Identify which cell holds the provided text, then report its [x, y] central coordinate. 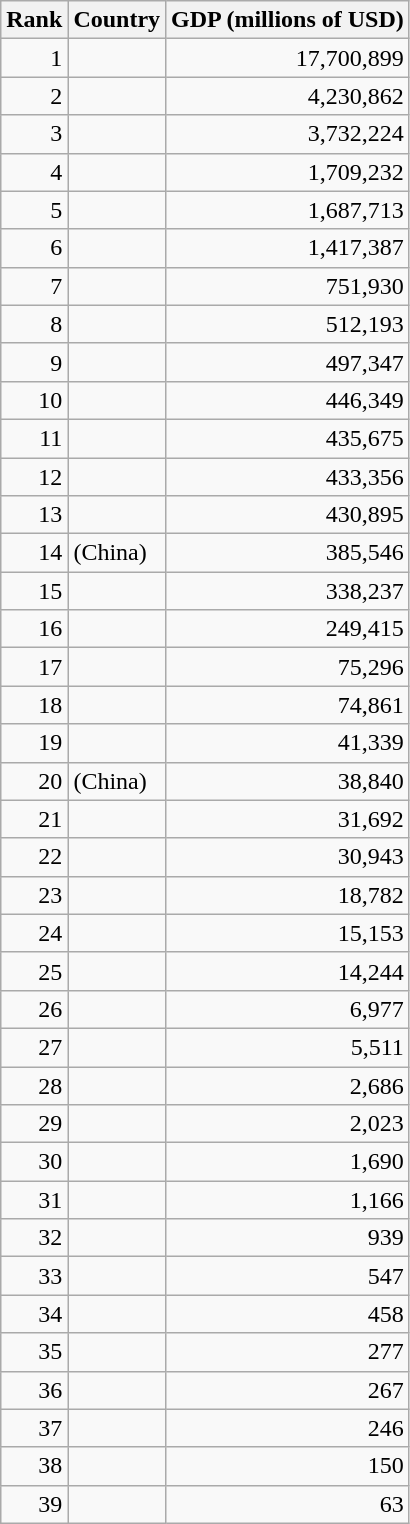
17 [34, 667]
29 [34, 1124]
GDP (millions of USD) [288, 20]
150 [288, 1466]
939 [288, 1238]
15,153 [288, 933]
1 [34, 58]
338,237 [288, 591]
5 [34, 210]
75,296 [288, 667]
3 [34, 134]
9 [34, 362]
1,166 [288, 1200]
38 [34, 1466]
33 [34, 1276]
37 [34, 1428]
2 [34, 96]
7 [34, 286]
246 [288, 1428]
8 [34, 324]
512,193 [288, 324]
27 [34, 1047]
751,930 [288, 286]
18,782 [288, 895]
Rank [34, 20]
21 [34, 819]
12 [34, 477]
433,356 [288, 477]
1,417,387 [288, 248]
435,675 [288, 438]
2,686 [288, 1085]
547 [288, 1276]
4 [34, 172]
26 [34, 1009]
24 [34, 933]
430,895 [288, 515]
18 [34, 705]
14 [34, 553]
15 [34, 591]
34 [34, 1314]
11 [34, 438]
Country [117, 20]
22 [34, 857]
5,511 [288, 1047]
39 [34, 1504]
497,347 [288, 362]
20 [34, 781]
10 [34, 400]
1,687,713 [288, 210]
74,861 [288, 705]
1,690 [288, 1162]
6,977 [288, 1009]
36 [34, 1390]
2,023 [288, 1124]
1,709,232 [288, 172]
19 [34, 743]
385,546 [288, 553]
267 [288, 1390]
32 [34, 1238]
3,732,224 [288, 134]
249,415 [288, 629]
4,230,862 [288, 96]
63 [288, 1504]
31 [34, 1200]
458 [288, 1314]
35 [34, 1352]
17,700,899 [288, 58]
28 [34, 1085]
13 [34, 515]
30 [34, 1162]
30,943 [288, 857]
16 [34, 629]
446,349 [288, 400]
14,244 [288, 971]
31,692 [288, 819]
277 [288, 1352]
41,339 [288, 743]
6 [34, 248]
25 [34, 971]
23 [34, 895]
38,840 [288, 781]
